Output the (x, y) coordinate of the center of the cell containing the given text.  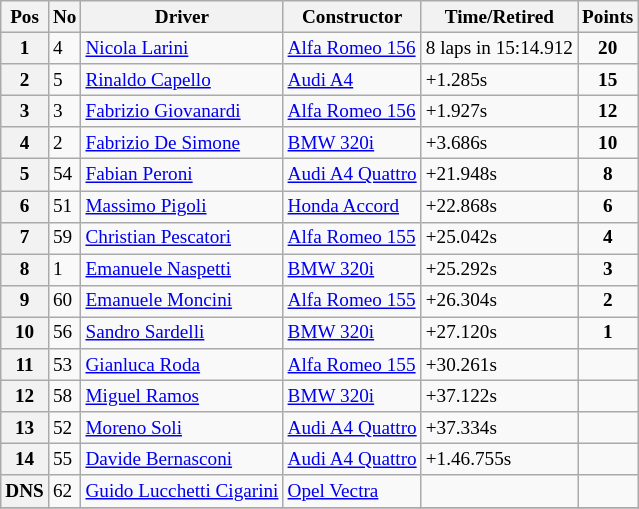
9 (25, 301)
20 (608, 48)
+27.120s (499, 333)
58 (64, 396)
+21.948s (499, 175)
+26.304s (499, 301)
Honda Accord (352, 206)
+37.334s (499, 428)
Opel Vectra (352, 491)
+3.686s (499, 143)
8 laps in 15:14.912 (499, 48)
Constructor (352, 17)
53 (64, 365)
+30.261s (499, 365)
+1.46.755s (499, 460)
7 (25, 238)
Emanuele Moncini (182, 301)
Driver (182, 17)
Miguel Ramos (182, 396)
DNS (25, 491)
Guido Lucchetti Cigarini (182, 491)
Emanuele Naspetti (182, 270)
11 (25, 365)
+1.927s (499, 111)
Nicola Larini (182, 48)
Moreno Soli (182, 428)
Davide Bernasconi (182, 460)
Points (608, 17)
Massimo Pigoli (182, 206)
+25.042s (499, 238)
Gianluca Roda (182, 365)
+37.122s (499, 396)
+1.285s (499, 80)
+22.868s (499, 206)
13 (25, 428)
Fabrizio De Simone (182, 143)
Time/Retired (499, 17)
+25.292s (499, 270)
Sandro Sardelli (182, 333)
62 (64, 491)
14 (25, 460)
56 (64, 333)
55 (64, 460)
Christian Pescatori (182, 238)
52 (64, 428)
Fabian Peroni (182, 175)
Audi A4 (352, 80)
Fabrizio Giovanardi (182, 111)
51 (64, 206)
Rinaldo Capello (182, 80)
54 (64, 175)
59 (64, 238)
15 (608, 80)
60 (64, 301)
No (64, 17)
Pos (25, 17)
